Identify which cell holds the provided text, then report its (x, y) central coordinate. 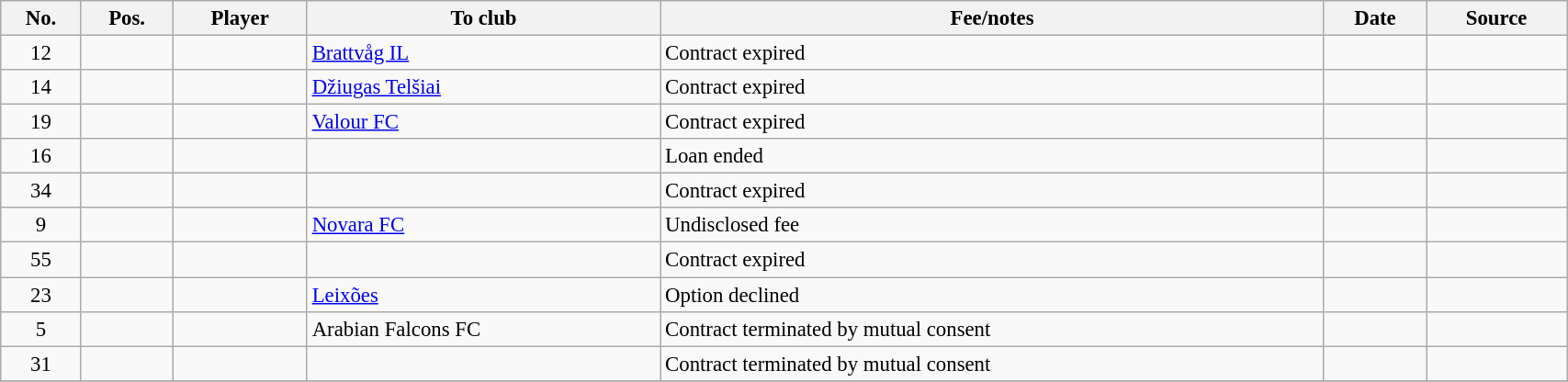
To club (483, 18)
19 (40, 122)
Undisclosed fee (992, 225)
9 (40, 225)
Pos. (127, 18)
Džiugas Telšiai (483, 87)
Fee/notes (992, 18)
34 (40, 191)
Player (240, 18)
Leixões (483, 295)
Brattvåg IL (483, 53)
55 (40, 260)
31 (40, 364)
Valour FC (483, 122)
Source (1497, 18)
12 (40, 53)
16 (40, 156)
23 (40, 295)
Arabian Falcons FC (483, 329)
Date (1374, 18)
Novara FC (483, 225)
14 (40, 87)
5 (40, 329)
Option declined (992, 295)
No. (40, 18)
Loan ended (992, 156)
